Determine the (X, Y) coordinate at the center of the cell enclosing the given text.  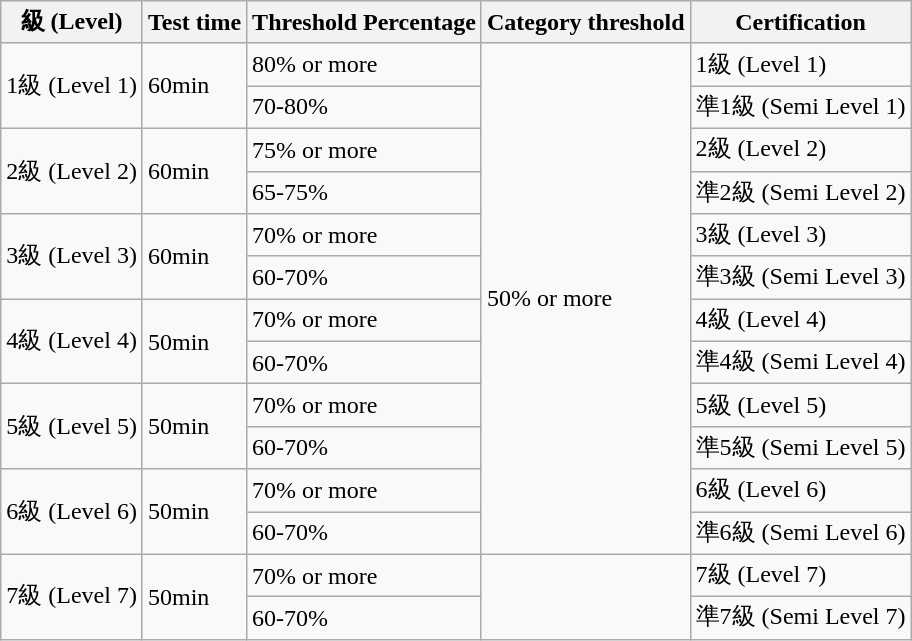
75% or more (364, 150)
準2級 (Semi Level 2) (800, 192)
準6級 (Semi Level 6) (800, 534)
準7級 (Semi Level 7) (800, 618)
準1級 (Semi Level 1) (800, 108)
70-80% (364, 108)
準4級 (Semi Level 4) (800, 362)
Threshold Percentage (364, 22)
50% or more (586, 298)
Category threshold (586, 22)
Test time (194, 22)
Certification (800, 22)
80% or more (364, 64)
準3級 (Semi Level 3) (800, 278)
級 (Level) (72, 22)
準5級 (Semi Level 5) (800, 448)
65-75% (364, 192)
